Locate the cell with the specified text and output its [X, Y] center coordinate. 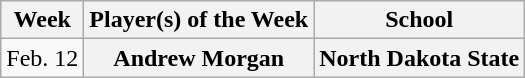
Andrew Morgan [199, 58]
Week [42, 20]
North Dakota State [420, 58]
School [420, 20]
Player(s) of the Week [199, 20]
Feb. 12 [42, 58]
